Return [X, Y] of the center of cell containing provided text 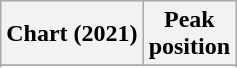
Chart (2021) [72, 34]
Peakposition [189, 34]
